From the cell containing the given text, extract its center point as (X, Y) coordinate. 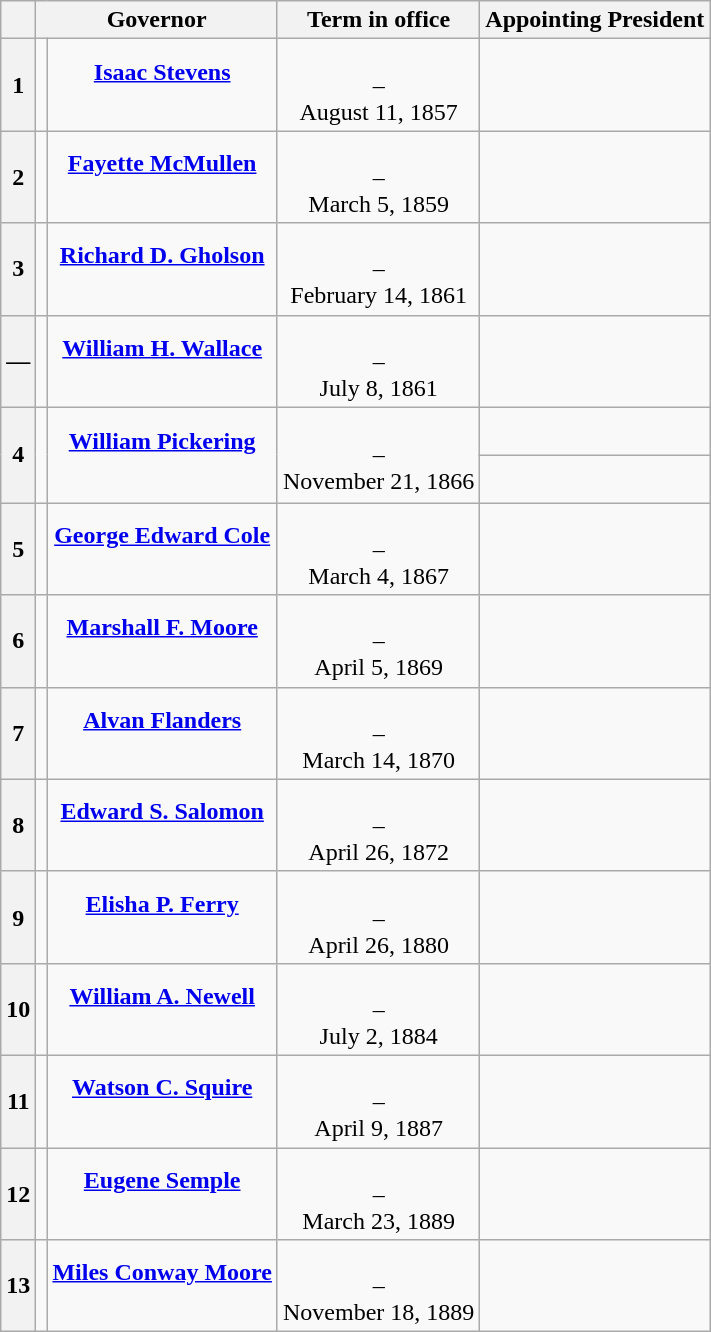
–March 14, 1870 (378, 733)
–April 26, 1880 (378, 917)
1 (18, 85)
7 (18, 733)
11 (18, 1101)
–April 5, 1869 (378, 641)
–March 4, 1867 (378, 549)
13 (18, 1286)
–November 18, 1889 (378, 1286)
— (18, 361)
Appointing President (595, 20)
Isaac Stevens (162, 85)
Watson C. Squire (162, 1101)
6 (18, 641)
William H. Wallace (162, 361)
10 (18, 1009)
–August 11, 1857 (378, 85)
–April 26, 1872 (378, 825)
–July 8, 1861 (378, 361)
William Pickering (162, 455)
Elisha P. Ferry (162, 917)
Alvan Flanders (162, 733)
Marshall F. Moore (162, 641)
Richard D. Gholson (162, 269)
–March 5, 1859 (378, 177)
3 (18, 269)
Term in office (378, 20)
Governor (157, 20)
–March 23, 1889 (378, 1194)
George Edward Cole (162, 549)
–July 2, 1884 (378, 1009)
–April 9, 1887 (378, 1101)
5 (18, 549)
Eugene Semple (162, 1194)
12 (18, 1194)
William A. Newell (162, 1009)
9 (18, 917)
Fayette McMullen (162, 177)
Miles Conway Moore (162, 1286)
–February 14, 1861 (378, 269)
2 (18, 177)
4 (18, 455)
–November 21, 1866 (378, 455)
Edward S. Salomon (162, 825)
8 (18, 825)
